From the cell containing the given text, extract its center point as (X, Y) coordinate. 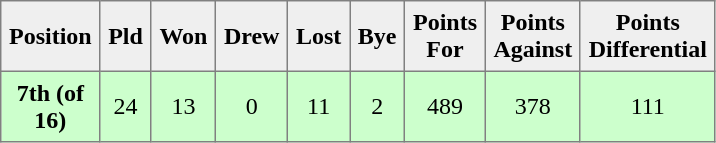
Lost (319, 36)
Points For (446, 36)
24 (126, 106)
111 (648, 106)
13 (184, 106)
489 (446, 106)
Pld (126, 36)
Drew (252, 36)
Position (50, 36)
Bye (378, 36)
11 (319, 106)
Points Against (532, 36)
Points Differential (648, 36)
7th (of 16) (50, 106)
0 (252, 106)
Won (184, 36)
2 (378, 106)
378 (532, 106)
